Return [x, y] of the center of cell containing provided text 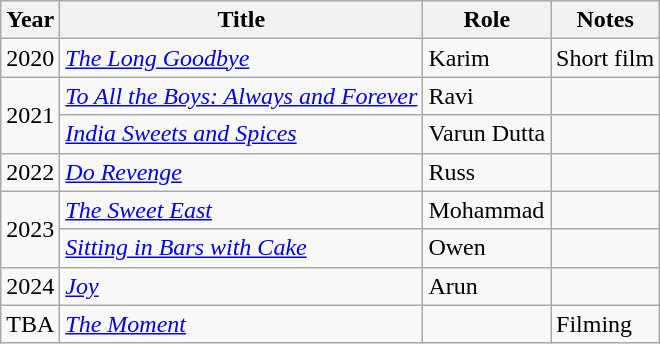
Short film [606, 58]
TBA [30, 324]
2022 [30, 172]
Karim [487, 58]
2023 [30, 229]
Title [242, 20]
Notes [606, 20]
Year [30, 20]
2021 [30, 115]
Role [487, 20]
Joy [242, 286]
The Sweet East [242, 210]
Ravi [487, 96]
The Long Goodbye [242, 58]
Russ [487, 172]
2020 [30, 58]
To All the Boys: Always and Forever [242, 96]
India Sweets and Spices [242, 134]
Do Revenge [242, 172]
Arun [487, 286]
2024 [30, 286]
Filming [606, 324]
Mohammad [487, 210]
The Moment [242, 324]
Sitting in Bars with Cake [242, 248]
Varun Dutta [487, 134]
Owen [487, 248]
